Detect which cell encompasses the target text, then output its (x, y) center coordinate. 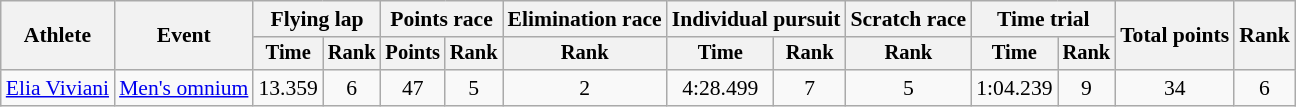
Men's omnium (184, 88)
Individual pursuit (756, 19)
13.359 (288, 88)
Points (413, 54)
Time trial (1043, 19)
Elimination race (584, 19)
Total points (1174, 36)
34 (1174, 88)
Athlete (58, 36)
Flying lap (316, 19)
4:28.499 (720, 88)
Event (184, 36)
Elia Viviani (58, 88)
1:04.239 (1014, 88)
7 (810, 88)
Points race (442, 19)
9 (1087, 88)
2 (584, 88)
Scratch race (908, 19)
47 (413, 88)
